Detect which cell encompasses the target text, then output its [x, y] center coordinate. 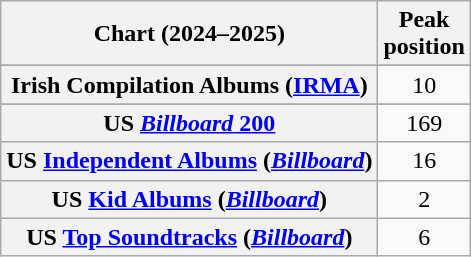
2 [424, 199]
US Kid Albums (Billboard) [190, 199]
US Independent Albums (Billboard) [190, 161]
6 [424, 237]
169 [424, 123]
Peakposition [424, 34]
US Billboard 200 [190, 123]
Chart (2024–2025) [190, 34]
16 [424, 161]
US Top Soundtracks (Billboard) [190, 237]
10 [424, 85]
Irish Compilation Albums (IRMA) [190, 85]
